Provide the (X, Y) coordinate of the cell's center where the given text is located.  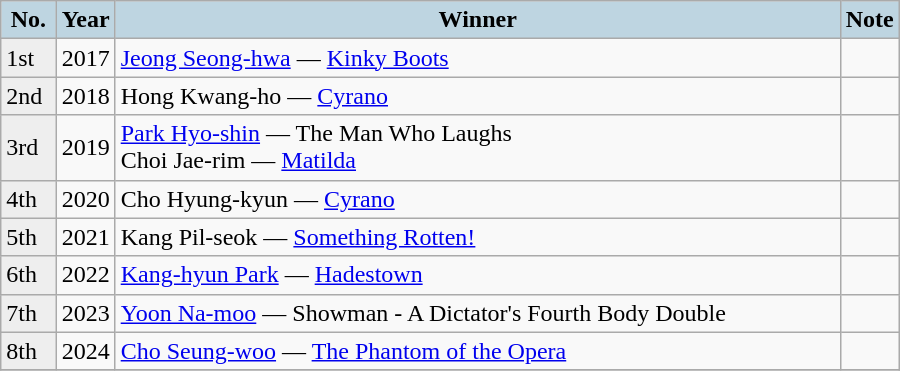
Kang-hyun Park — Hadestown (478, 275)
Hong Kwang-ho — Cyrano (478, 96)
Cho Seung-woo — The Phantom of the Opera (478, 351)
2019 (86, 148)
2023 (86, 313)
Year (86, 20)
Note (870, 20)
Yoon Na-moo — Showman - A Dictator's Fourth Body Double (478, 313)
6th (28, 275)
Park Hyo-shin — The Man Who LaughsChoi Jae-rim — Matilda (478, 148)
Winner (478, 20)
Kang Pil-seok — Something Rotten! (478, 237)
2021 (86, 237)
Cho Hyung-kyun — Cyrano (478, 199)
8th (28, 351)
2018 (86, 96)
2020 (86, 199)
Jeong Seong-hwa — Kinky Boots (478, 58)
2022 (86, 275)
3rd (28, 148)
2024 (86, 351)
5th (28, 237)
2nd (28, 96)
2017 (86, 58)
No. (28, 20)
4th (28, 199)
1st (28, 58)
7th (28, 313)
